From the cell containing the given text, extract its center point as (X, Y) coordinate. 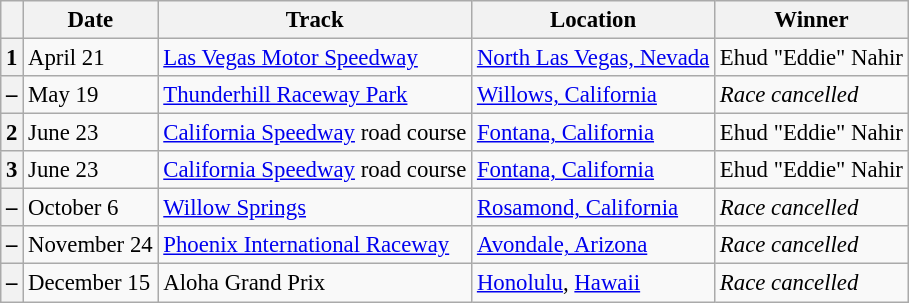
November 24 (90, 245)
Location (594, 20)
1 (12, 58)
3 (12, 170)
Aloha Grand Prix (315, 283)
Winner (812, 20)
December 15 (90, 283)
2 (12, 133)
Rosamond, California (594, 208)
Las Vegas Motor Speedway (315, 58)
Honolulu, Hawaii (594, 283)
Willows, California (594, 95)
Track (315, 20)
North Las Vegas, Nevada (594, 58)
Avondale, Arizona (594, 245)
May 19 (90, 95)
October 6 (90, 208)
Date (90, 20)
Thunderhill Raceway Park (315, 95)
Willow Springs (315, 208)
Phoenix International Raceway (315, 245)
April 21 (90, 58)
